Pinpoint the cell where the given text exists, returning its [x, y] midpoint coordinate. 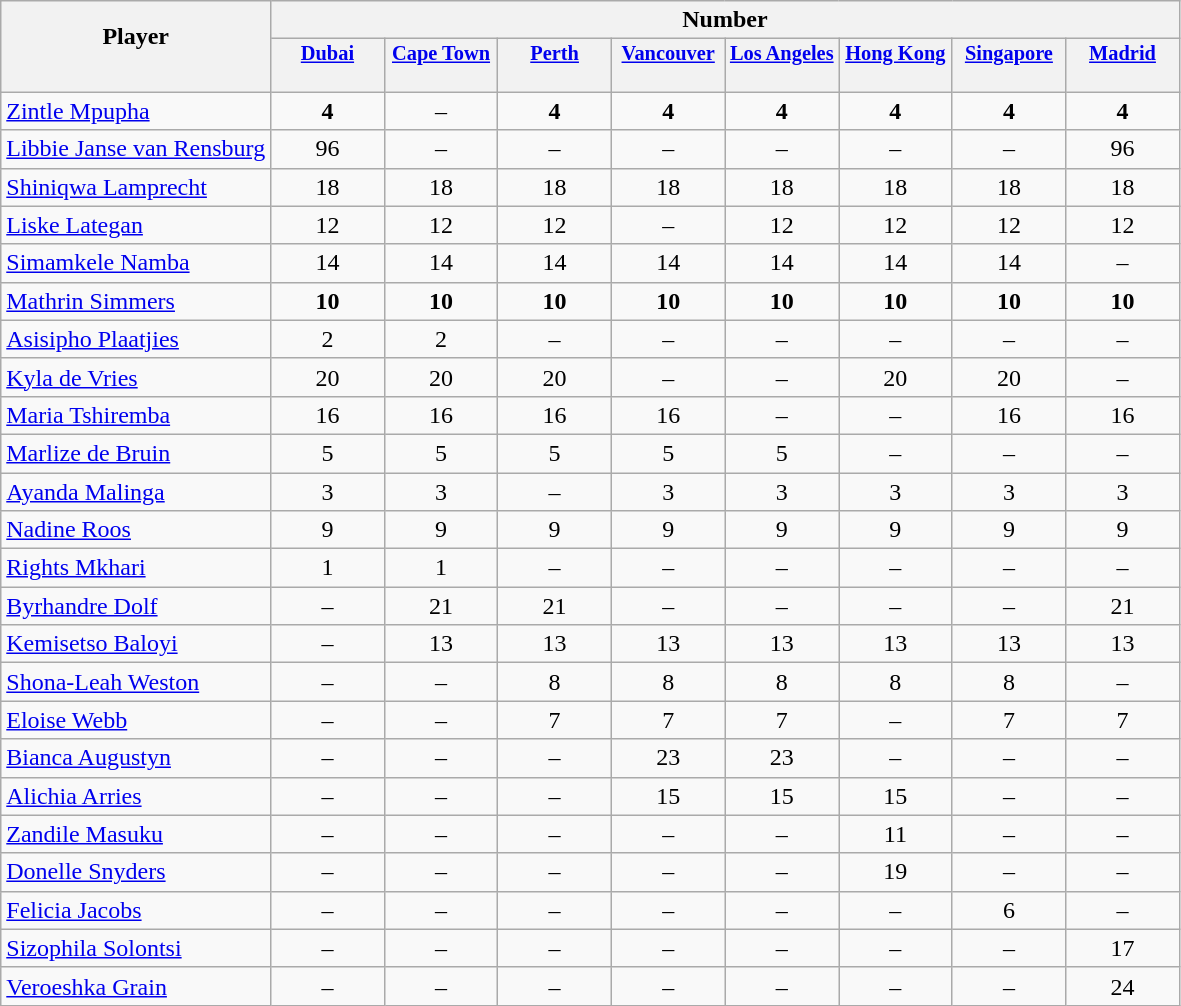
11 [896, 834]
Marlize de Bruin [136, 453]
Veroeshka Grain [136, 986]
Player [136, 36]
24 [1123, 986]
Dubai [328, 54]
Kemisetso Baloyi [136, 644]
Zandile Masuku [136, 834]
Bianca Augustyn [136, 758]
6 [1009, 910]
Number [726, 20]
Shiniqwa Lamprecht [136, 187]
Perth [555, 54]
Sizophila Solontsi [136, 948]
Felicia Jacobs [136, 910]
Eloise Webb [136, 720]
17 [1123, 948]
Ayanda Malinga [136, 491]
Mathrin Simmers [136, 301]
Singapore [1009, 54]
Los Angeles [782, 54]
Rights Mkhari [136, 568]
Alichia Arries [136, 796]
Cape Town [441, 54]
Nadine Roos [136, 530]
Liske Lategan [136, 225]
Hong Kong [896, 54]
Byrhandre Dolf [136, 606]
Simamkele Namba [136, 263]
Vancouver [668, 54]
Donelle Snyders [136, 872]
Asisipho Plaatjies [136, 339]
Shona-Leah Weston [136, 682]
Kyla de Vries [136, 377]
Maria Tshiremba [136, 415]
Madrid [1123, 54]
Libbie Janse van Rensburg [136, 149]
19 [896, 872]
Zintle Mpupha [136, 111]
